Extract the [x, y] coordinate from the center of the cell holding the provided text.  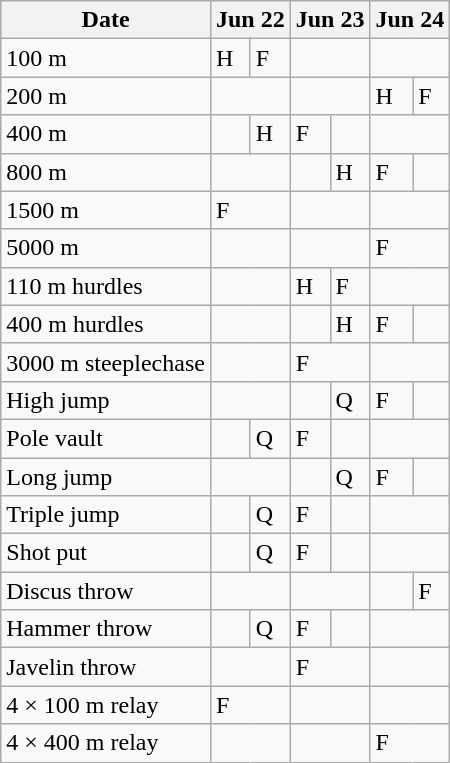
Jun 24 [410, 20]
High jump [106, 400]
Long jump [106, 477]
5000 m [106, 248]
Javelin throw [106, 667]
Date [106, 20]
Discus throw [106, 591]
110 m hurdles [106, 286]
3000 m steeplechase [106, 362]
Pole vault [106, 438]
Jun 23 [330, 20]
4 × 100 m relay [106, 705]
Hammer throw [106, 629]
4 × 400 m relay [106, 743]
Jun 22 [250, 20]
Triple jump [106, 515]
100 m [106, 58]
800 m [106, 172]
Shot put [106, 553]
400 m [106, 134]
1500 m [106, 210]
200 m [106, 96]
400 m hurdles [106, 324]
